Provide the (x, y) coordinate of the cell's center where the given text is located.  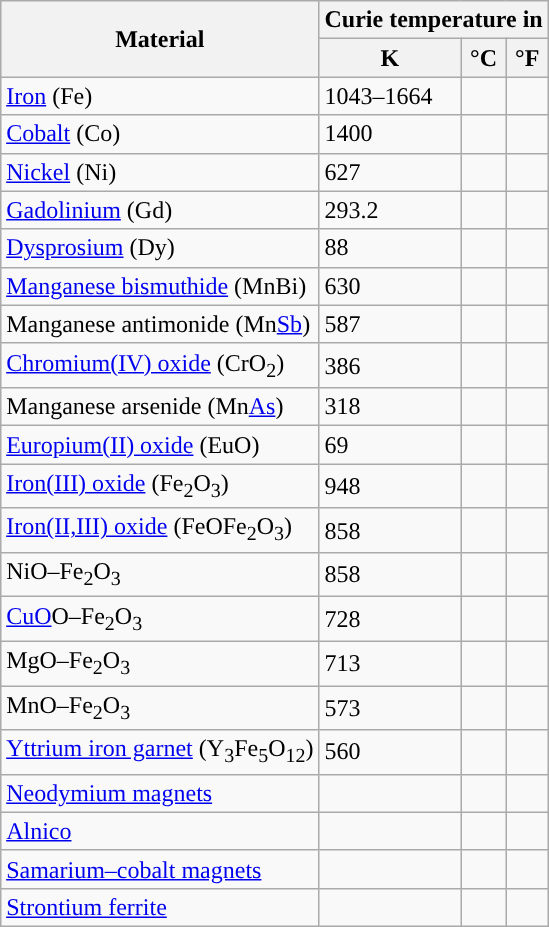
386 (390, 365)
Iron(II,III) oxide (FeOFe2O3) (160, 530)
560 (390, 752)
Chromium(IV) oxide (CrO2) (160, 365)
MgO–Fe2O3 (160, 663)
1043–1664 (390, 96)
293.2 (390, 210)
NiO–Fe2O3 (160, 574)
587 (390, 324)
K (390, 58)
Iron(III) oxide (Fe2O3) (160, 486)
948 (390, 486)
Europium(II) oxide (EuO) (160, 445)
630 (390, 286)
627 (390, 172)
CuOO–Fe2O3 (160, 619)
Manganese antimonide (MnSb) (160, 324)
1400 (390, 134)
Material (160, 39)
Iron (Fe) (160, 96)
Cobalt (Co) (160, 134)
Curie temperature in (434, 20)
69 (390, 445)
Gadolinium (Gd) (160, 210)
573 (390, 708)
°F (527, 58)
318 (390, 407)
Yttrium iron garnet (Y3Fe5O12) (160, 752)
Manganese arsenide (MnAs) (160, 407)
Samarium–cobalt magnets (160, 869)
88 (390, 248)
°C (484, 58)
Neodymium magnets (160, 793)
Dysprosium (Dy) (160, 248)
728 (390, 619)
Alnico (160, 831)
MnO–Fe2O3 (160, 708)
Strontium ferrite (160, 907)
Nickel (Ni) (160, 172)
Manganese bismuthide (MnBi) (160, 286)
713 (390, 663)
